Provide the (X, Y) coordinate of the cell's center where the given text is located.  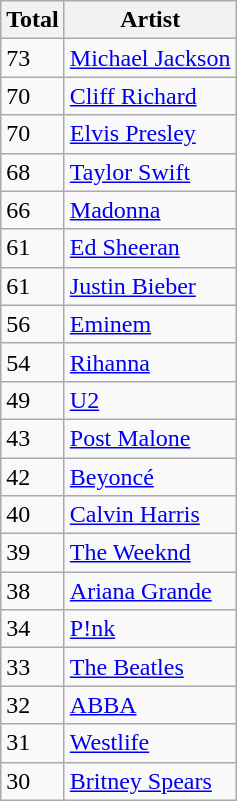
Elvis Presley (150, 134)
Eminem (150, 324)
Artist (150, 20)
56 (33, 324)
42 (33, 477)
Westlife (150, 743)
43 (33, 438)
Total (33, 20)
Madonna (150, 210)
Taylor Swift (150, 172)
The Weeknd (150, 553)
Cliff Richard (150, 96)
Michael Jackson (150, 58)
30 (33, 781)
49 (33, 400)
66 (33, 210)
Rihanna (150, 362)
39 (33, 553)
Beyoncé (150, 477)
Calvin Harris (150, 515)
33 (33, 667)
U2 (150, 400)
38 (33, 591)
40 (33, 515)
The Beatles (150, 667)
32 (33, 705)
Ariana Grande (150, 591)
Justin Bieber (150, 286)
54 (33, 362)
68 (33, 172)
P!nk (150, 629)
ABBA (150, 705)
Ed Sheeran (150, 248)
34 (33, 629)
31 (33, 743)
Britney Spears (150, 781)
73 (33, 58)
Post Malone (150, 438)
